Pinpoint the cell where the given text exists, returning its (x, y) midpoint coordinate. 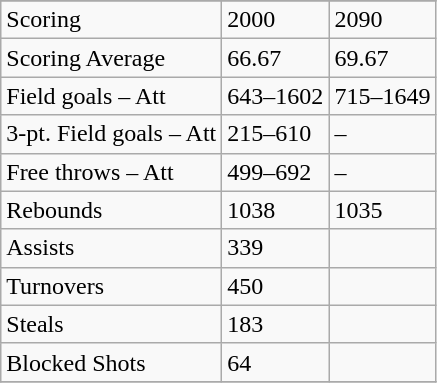
Free throws – Att (112, 172)
Field goals – Att (112, 96)
183 (276, 324)
2000 (276, 20)
339 (276, 248)
Assists (112, 248)
64 (276, 362)
1038 (276, 210)
499–692 (276, 172)
Scoring Average (112, 58)
3-pt. Field goals – Att (112, 134)
2090 (382, 20)
215–610 (276, 134)
66.67 (276, 58)
69.67 (382, 58)
Blocked Shots (112, 362)
715–1649 (382, 96)
Scoring (112, 20)
1035 (382, 210)
Steals (112, 324)
Rebounds (112, 210)
450 (276, 286)
643–1602 (276, 96)
Turnovers (112, 286)
